For the text-containing cell, return its midpoint in [X, Y] coordinate format. 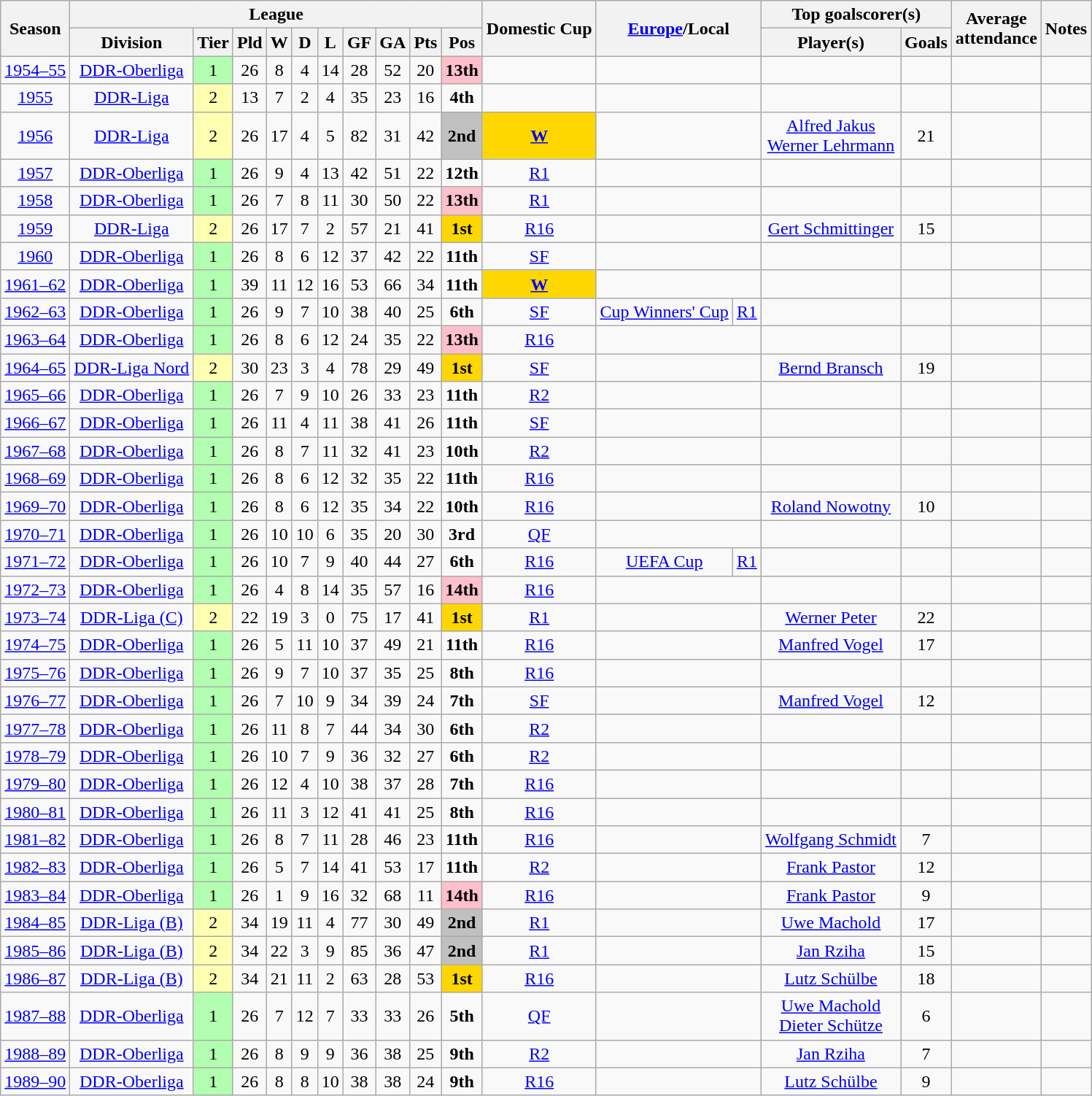
77 [359, 923]
DDR-Liga (C) [131, 617]
1957 [35, 173]
1980–81 [35, 812]
1956 [35, 136]
5th [462, 1016]
1962–63 [35, 312]
1977–78 [35, 728]
1958 [35, 201]
Wolfgang Schmidt [830, 840]
1985–86 [35, 951]
Domestic Cup [539, 28]
1961–62 [35, 284]
Werner Peter [830, 617]
UEFA Cup [664, 562]
1959 [35, 228]
18 [926, 979]
Europe/Local [678, 28]
1984–85 [35, 923]
51 [392, 173]
1970–71 [35, 534]
1963–64 [35, 339]
1972–73 [35, 590]
GF [359, 42]
1966–67 [35, 423]
Player(s) [830, 42]
1975–76 [35, 673]
1968–69 [35, 479]
Uwe MacholdDieter Schütze [830, 1016]
66 [392, 284]
46 [392, 840]
1960 [35, 256]
Gert Schmittinger [830, 228]
1954–55 [35, 70]
82 [359, 136]
Pld [249, 42]
1986–87 [35, 979]
78 [359, 367]
Pts [426, 42]
Tier [213, 42]
L [330, 42]
1967–68 [35, 451]
50 [392, 201]
1976–77 [35, 701]
1974–75 [35, 645]
68 [392, 895]
DDR-Liga Nord [131, 367]
4th [462, 98]
3rd [462, 534]
52 [392, 70]
1982–83 [35, 868]
1965–66 [35, 395]
Goals [926, 42]
63 [359, 979]
Averageattendance [996, 28]
47 [426, 951]
1988–89 [35, 1054]
League [276, 15]
1987–88 [35, 1016]
1989–90 [35, 1081]
Top goalscorer(s) [856, 15]
1978–79 [35, 756]
Bernd Bransch [830, 367]
Division [131, 42]
Alfred JakusWerner Lehrmann [830, 136]
Uwe Machold [830, 923]
Roland Nowotny [830, 506]
1983–84 [35, 895]
1964–65 [35, 367]
Season [35, 28]
1979–80 [35, 784]
Notes [1066, 28]
1973–74 [35, 617]
1969–70 [35, 506]
1971–72 [35, 562]
1955 [35, 98]
D [305, 42]
0 [330, 617]
12th [462, 173]
75 [359, 617]
29 [392, 367]
Pos [462, 42]
1981–82 [35, 840]
31 [392, 136]
GA [392, 42]
Cup Winners' Cup [664, 312]
85 [359, 951]
